Return the [X, Y] coordinate for the center point of the cell that contains the specified text.  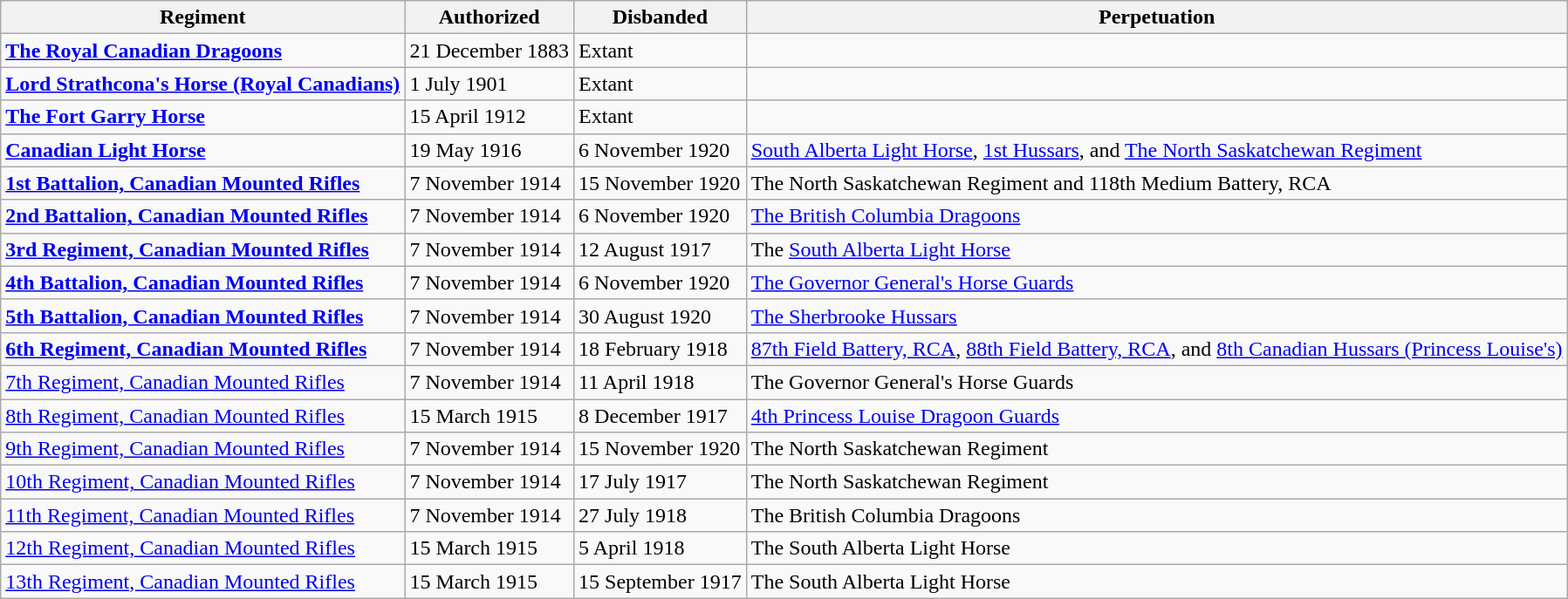
2nd Battalion, Canadian Mounted Rifles [202, 216]
8 December 1917 [661, 416]
9th Regiment, Canadian Mounted Rifles [202, 449]
Perpetuation [1157, 17]
1st Battalion, Canadian Mounted Rifles [202, 183]
8th Regiment, Canadian Mounted Rifles [202, 416]
11 April 1918 [661, 382]
Authorized [490, 17]
11th Regiment, Canadian Mounted Rifles [202, 515]
6th Regiment, Canadian Mounted Rifles [202, 349]
1 July 1901 [490, 84]
The Sherbrooke Hussars [1157, 316]
19 May 1916 [490, 150]
17 July 1917 [661, 482]
Regiment [202, 17]
Canadian Light Horse [202, 150]
4th Princess Louise Dragoon Guards [1157, 416]
The Fort Garry Horse [202, 117]
3rd Regiment, Canadian Mounted Rifles [202, 249]
South Alberta Light Horse, 1st Hussars, and The North Saskatchewan Regiment [1157, 150]
15 September 1917 [661, 582]
4th Battalion, Canadian Mounted Rifles [202, 282]
Disbanded [661, 17]
10th Regiment, Canadian Mounted Rifles [202, 482]
21 December 1883 [490, 51]
30 August 1920 [661, 316]
The Royal Canadian Dragoons [202, 51]
87th Field Battery, RCA, 88th Field Battery, RCA, and 8th Canadian Hussars (Princess Louise's) [1157, 349]
18 February 1918 [661, 349]
27 July 1918 [661, 515]
Lord Strathcona's Horse (Royal Canadians) [202, 84]
13th Regiment, Canadian Mounted Rifles [202, 582]
7th Regiment, Canadian Mounted Rifles [202, 382]
15 April 1912 [490, 117]
5 April 1918 [661, 548]
5th Battalion, Canadian Mounted Rifles [202, 316]
The North Saskatchewan Regiment and 118th Medium Battery, RCA [1157, 183]
12 August 1917 [661, 249]
12th Regiment, Canadian Mounted Rifles [202, 548]
